Scan for the cell matching the given text and deliver its [x, y] coordinate at center. 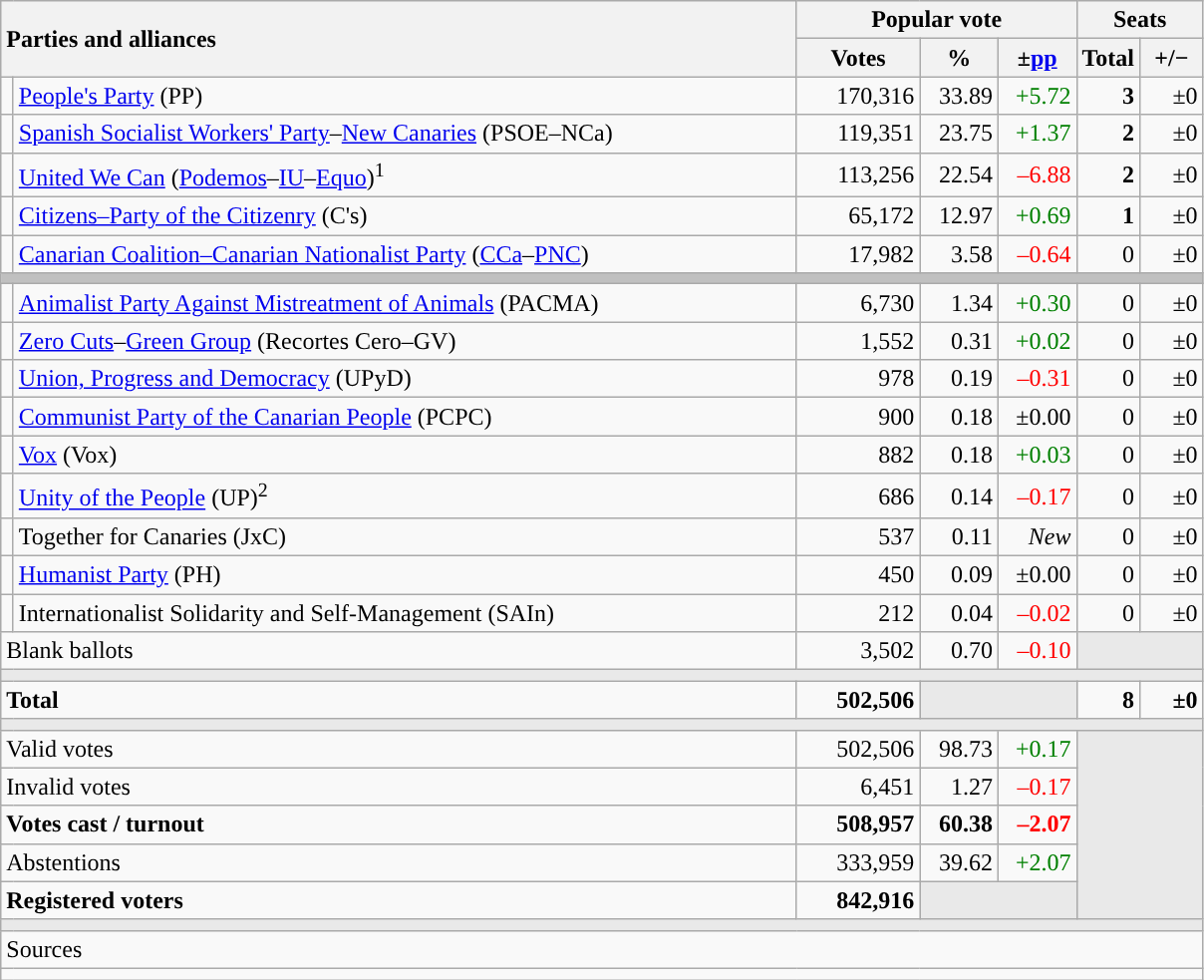
170,316 [858, 96]
Valid votes [399, 749]
+2.07 [1037, 862]
Communist Party of the Canarian People (PCPC) [405, 417]
17,982 [858, 254]
6,730 [858, 303]
Spanish Socialist Workers' Party–New Canaries (PSOE–NCa) [405, 134]
900 [858, 417]
–0.10 [1037, 651]
+0.03 [1037, 455]
212 [858, 613]
United We Can (Podemos–IU–Equo)1 [405, 175]
0.09 [959, 575]
Vox (Vox) [405, 455]
Seats [1140, 20]
Votes cast / turnout [399, 824]
333,959 [858, 862]
Abstentions [399, 862]
6,451 [858, 787]
3.58 [959, 254]
Popular vote [937, 20]
+0.30 [1037, 303]
–0.64 [1037, 254]
978 [858, 379]
842,916 [858, 900]
60.38 [959, 824]
New [1037, 537]
686 [858, 496]
33.89 [959, 96]
+0.69 [1037, 216]
Citizens–Party of the Citizenry (C's) [405, 216]
% [959, 58]
+/− [1172, 58]
113,256 [858, 175]
Humanist Party (PH) [405, 575]
119,351 [858, 134]
3 [1108, 96]
Animalist Party Against Mistreatment of Animals (PACMA) [405, 303]
8 [1108, 700]
+5.72 [1037, 96]
Sources [602, 949]
450 [858, 575]
508,957 [858, 824]
Unity of the People (UP)2 [405, 496]
People's Party (PP) [405, 96]
+0.17 [1037, 749]
1.27 [959, 787]
+1.37 [1037, 134]
–2.07 [1037, 824]
±pp [1037, 58]
Registered voters [399, 900]
–0.31 [1037, 379]
882 [858, 455]
3,502 [858, 651]
1,552 [858, 341]
–0.02 [1037, 613]
0.19 [959, 379]
Blank ballots [399, 651]
39.62 [959, 862]
0.04 [959, 613]
537 [858, 537]
0.14 [959, 496]
Canarian Coalition–Canarian Nationalist Party (CCa–PNC) [405, 254]
Votes [858, 58]
98.73 [959, 749]
1.34 [959, 303]
12.97 [959, 216]
22.54 [959, 175]
–6.88 [1037, 175]
Parties and alliances [399, 39]
0.11 [959, 537]
0.70 [959, 651]
Zero Cuts–Green Group (Recortes Cero–GV) [405, 341]
1 [1108, 216]
Invalid votes [399, 787]
23.75 [959, 134]
0.31 [959, 341]
Internationalist Solidarity and Self-Management (SAIn) [405, 613]
65,172 [858, 216]
Union, Progress and Democracy (UPyD) [405, 379]
+0.02 [1037, 341]
Together for Canaries (JxC) [405, 537]
